Detect which cell encompasses the target text, then output its (X, Y) center coordinate. 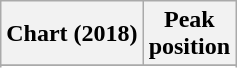
Chart (2018) (72, 34)
Peak position (189, 34)
